Pinpoint the cell where the given text exists, returning its (x, y) midpoint coordinate. 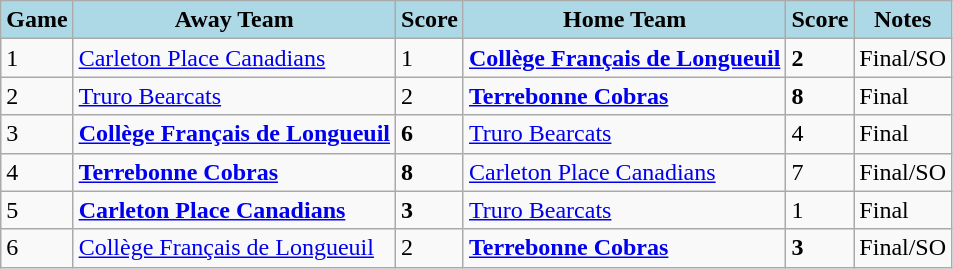
Game (37, 20)
Away Team (234, 20)
5 (37, 210)
Notes (903, 20)
7 (820, 172)
Home Team (624, 20)
